Return (X, Y) of the center of cell containing provided text 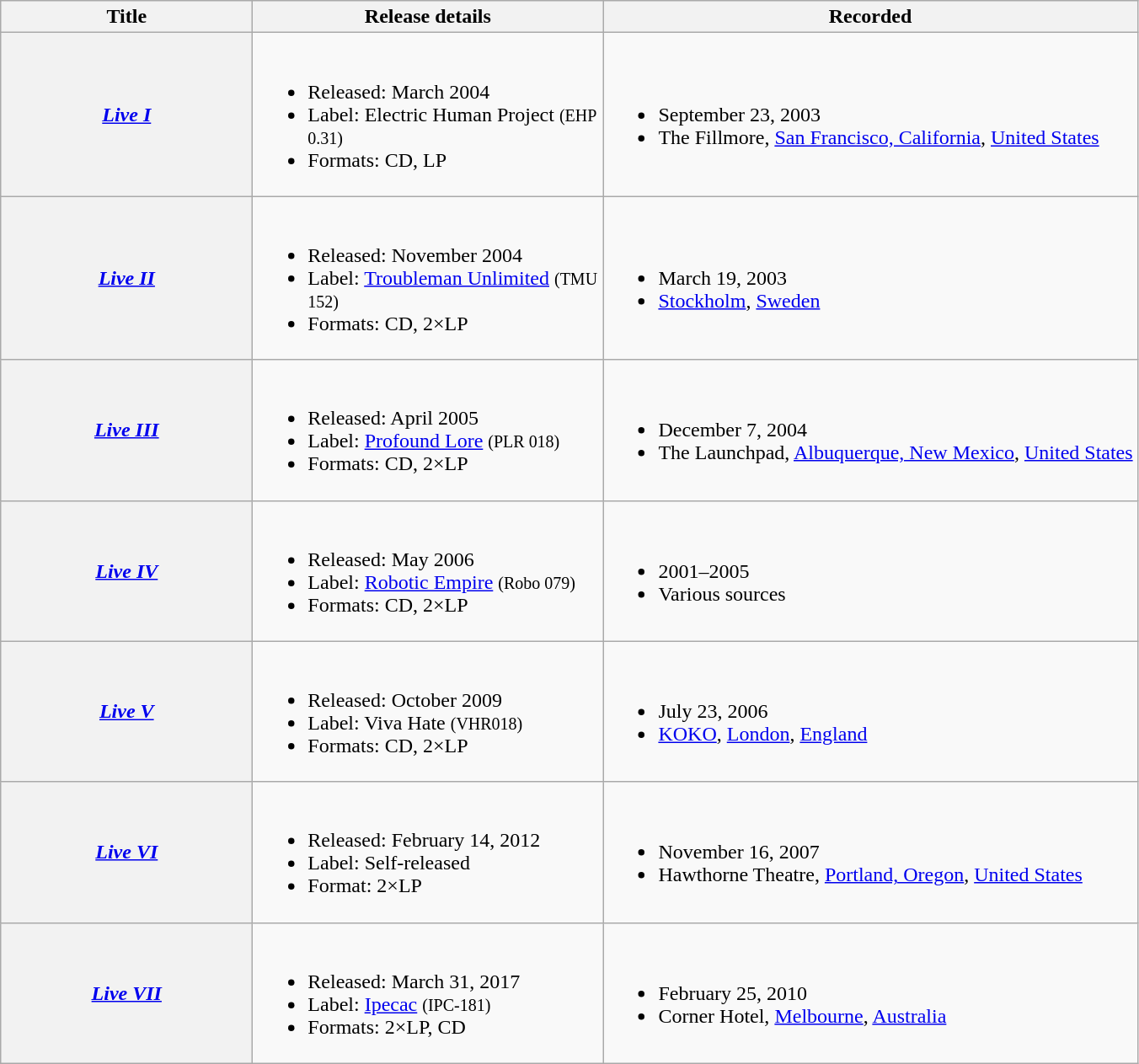
Released: February 14, 2012Label: Self-releasedFormat: 2×LP (428, 853)
Live I (126, 115)
Live V (126, 711)
November 16, 2007Hawthorne Theatre, Portland, Oregon, United States (870, 853)
Title (126, 17)
July 23, 2006KOKO, London, England (870, 711)
Released: October 2009Label: Viva Hate (VHR018)Formats: CD, 2×LP (428, 711)
Released: March 31, 2017Label: Ipecac (IPC-181)Formats: 2×LP, CD (428, 992)
Released: November 2004Label: Troubleman Unlimited (TMU 152)Formats: CD, 2×LP (428, 278)
Live IV (126, 571)
Live VI (126, 853)
Live III (126, 430)
Released: March 2004Label: Electric Human Project (EHP 0.31)Formats: CD, LP (428, 115)
Released: April 2005Label: Profound Lore (PLR 018)Formats: CD, 2×LP (428, 430)
Released: May 2006Label: Robotic Empire (Robo 079)Formats: CD, 2×LP (428, 571)
September 23, 2003The Fillmore, San Francisco, California, United States (870, 115)
December 7, 2004The Launchpad, Albuquerque, New Mexico, United States (870, 430)
Live II (126, 278)
Live VII (126, 992)
2001–2005Various sources (870, 571)
Recorded (870, 17)
February 25, 2010Corner Hotel, Melbourne, Australia (870, 992)
Release details (428, 17)
March 19, 2003Stockholm, Sweden (870, 278)
